Find where the given text appears and provide that cell's center as [X, Y] coordinate. 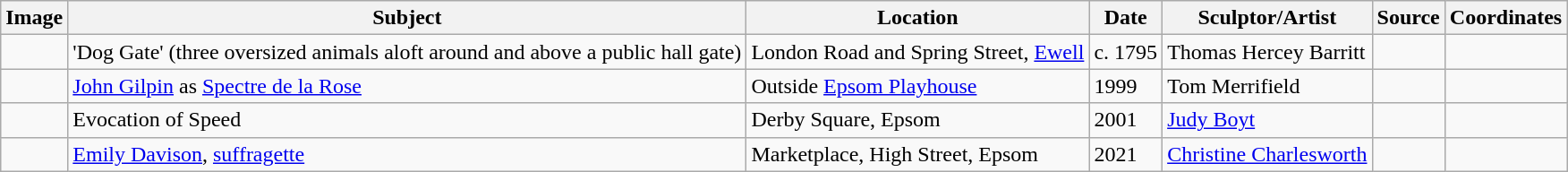
c. 1795 [1126, 52]
Date [1126, 18]
Location [918, 18]
Judy Boyt [1267, 120]
Image [34, 18]
Coordinates [1505, 18]
'Dog Gate' (three oversized animals aloft around and above a public hall gate) [407, 52]
2001 [1126, 120]
Derby Square, Epsom [918, 120]
London Road and Spring Street, Ewell [918, 52]
Thomas Hercey Barritt [1267, 52]
Evocation of Speed [407, 120]
Source [1409, 18]
Subject [407, 18]
2021 [1126, 154]
Outside Epsom Playhouse [918, 86]
Marketplace, High Street, Epsom [918, 154]
1999 [1126, 86]
Tom Merrifield [1267, 86]
Christine Charlesworth [1267, 154]
Emily Davison, suffragette [407, 154]
John Gilpin as Spectre de la Rose [407, 86]
Sculptor/Artist [1267, 18]
